Scan for the cell matching the given text and deliver its [x, y] coordinate at center. 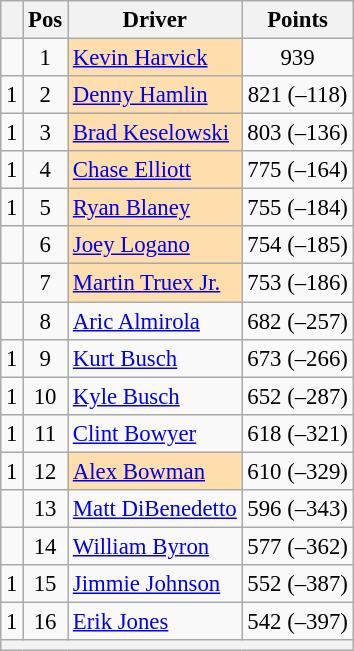
618 (–321) [298, 433]
Brad Keselowski [155, 133]
775 (–164) [298, 170]
652 (–287) [298, 396]
8 [46, 321]
939 [298, 58]
542 (–397) [298, 621]
Matt DiBenedetto [155, 509]
9 [46, 358]
821 (–118) [298, 95]
754 (–185) [298, 245]
Ryan Blaney [155, 208]
6 [46, 245]
7 [46, 283]
Aric Almirola [155, 321]
Denny Hamlin [155, 95]
Erik Jones [155, 621]
12 [46, 471]
10 [46, 396]
596 (–343) [298, 509]
Clint Bowyer [155, 433]
Driver [155, 20]
Jimmie Johnson [155, 584]
682 (–257) [298, 321]
Joey Logano [155, 245]
5 [46, 208]
16 [46, 621]
15 [46, 584]
Kevin Harvick [155, 58]
4 [46, 170]
3 [46, 133]
Martin Truex Jr. [155, 283]
Kyle Busch [155, 396]
610 (–329) [298, 471]
673 (–266) [298, 358]
Alex Bowman [155, 471]
Chase Elliott [155, 170]
13 [46, 509]
755 (–184) [298, 208]
2 [46, 95]
577 (–362) [298, 546]
753 (–186) [298, 283]
William Byron [155, 546]
Kurt Busch [155, 358]
14 [46, 546]
Points [298, 20]
11 [46, 433]
803 (–136) [298, 133]
552 (–387) [298, 584]
Pos [46, 20]
